Provide the (X, Y) coordinate of the cell's center where the given text is located.  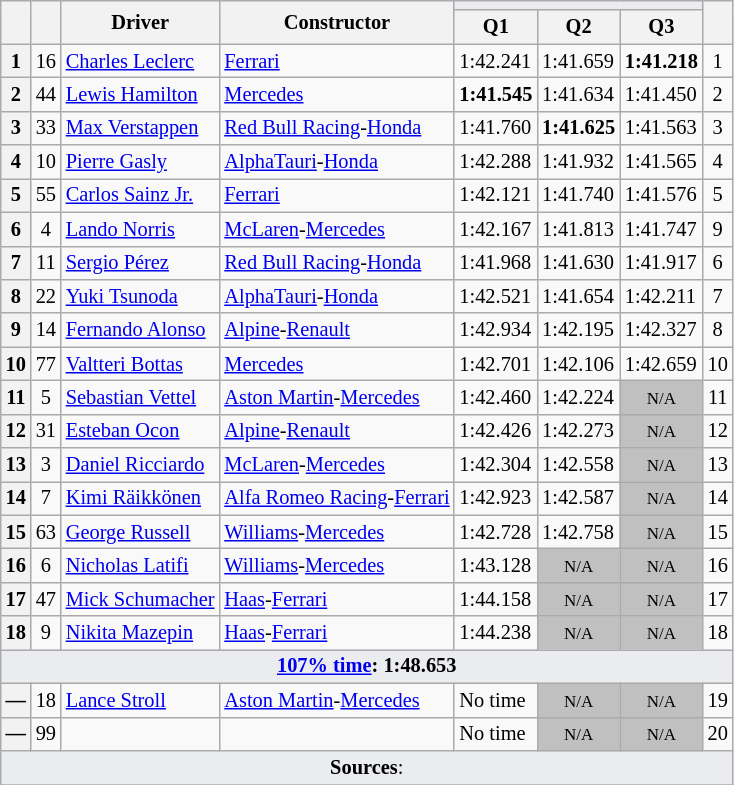
55 (46, 195)
1:42.241 (496, 61)
Constructor (336, 22)
Driver (140, 22)
1:42.923 (496, 498)
1:41.760 (496, 128)
1:42.758 (578, 532)
Mick Schumacher (140, 599)
31 (46, 431)
Daniel Ricciardo (140, 465)
Max Verstappen (140, 128)
1:42.587 (578, 498)
47 (46, 599)
1:41.630 (578, 263)
19 (718, 700)
Sebastian Vettel (140, 397)
1:42.558 (578, 465)
Yuki Tsunoda (140, 296)
1:41.625 (578, 128)
1:43.128 (496, 565)
Sources: (367, 767)
1:42.728 (496, 532)
Pierre Gasly (140, 162)
1:42.167 (496, 229)
1:41.576 (662, 195)
Carlos Sainz Jr. (140, 195)
1:42.106 (578, 364)
Nikita Mazepin (140, 633)
1:41.968 (496, 263)
1:41.813 (578, 229)
Nicholas Latifi (140, 565)
1:41.450 (662, 94)
Lewis Hamilton (140, 94)
1:42.273 (578, 431)
20 (718, 734)
1:42.121 (496, 195)
44 (46, 94)
1:42.211 (662, 296)
1:44.238 (496, 633)
1:41.932 (578, 162)
1:41.565 (662, 162)
63 (46, 532)
1:41.545 (496, 94)
1:44.158 (496, 599)
Q2 (578, 27)
Valtteri Bottas (140, 364)
1:42.701 (496, 364)
Lance Stroll (140, 700)
Q1 (496, 27)
1:41.563 (662, 128)
107% time: 1:48.653 (367, 666)
1:42.327 (662, 330)
1:42.195 (578, 330)
33 (46, 128)
1:41.917 (662, 263)
1:42.521 (496, 296)
1:41.740 (578, 195)
99 (46, 734)
Sergio Pérez (140, 263)
1:42.224 (578, 397)
Charles Leclerc (140, 61)
1:42.288 (496, 162)
1:42.460 (496, 397)
1:41.218 (662, 61)
1:42.426 (496, 431)
Kimi Räikkönen (140, 498)
Esteban Ocon (140, 431)
Alfa Romeo Racing-Ferrari (336, 498)
22 (46, 296)
1:41.747 (662, 229)
1:42.304 (496, 465)
1:41.634 (578, 94)
1:42.934 (496, 330)
1:42.659 (662, 364)
George Russell (140, 532)
77 (46, 364)
1:41.654 (578, 296)
Lando Norris (140, 229)
Fernando Alonso (140, 330)
Q3 (662, 27)
1:41.659 (578, 61)
